Find where the given text appears and provide that cell's center as (x, y) coordinate. 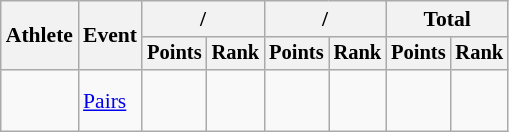
Total (447, 19)
Pairs (110, 100)
Athlete (40, 36)
Event (110, 36)
